Detect which cell encompasses the target text, then output its (x, y) center coordinate. 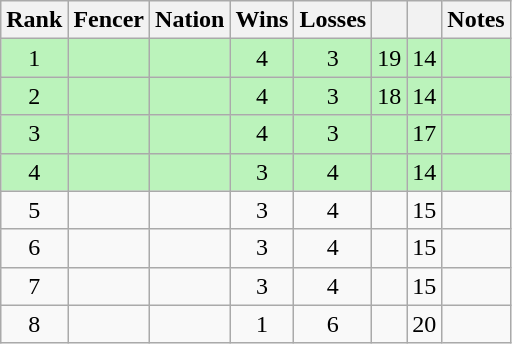
7 (34, 286)
Notes (476, 20)
2 (34, 96)
Losses (333, 20)
Nation (190, 20)
19 (390, 58)
5 (34, 210)
17 (424, 134)
18 (390, 96)
8 (34, 324)
Fencer (109, 20)
Wins (262, 20)
Rank (34, 20)
20 (424, 324)
